Provide the [x, y] coordinate of the cell's center where the given text is located.  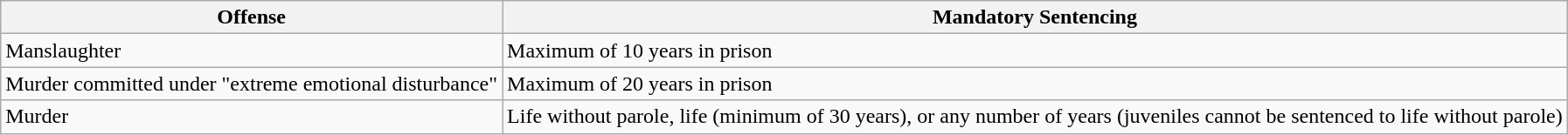
Offense [252, 17]
Mandatory Sentencing [1035, 17]
Maximum of 10 years in prison [1035, 51]
Murder committed under "extreme emotional disturbance" [252, 84]
Maximum of 20 years in prison [1035, 84]
Manslaughter [252, 51]
Murder [252, 117]
Life without parole, life (minimum of 30 years), or any number of years (juveniles cannot be sentenced to life without parole) [1035, 117]
